Locate the cell with the specified text and output its (x, y) center coordinate. 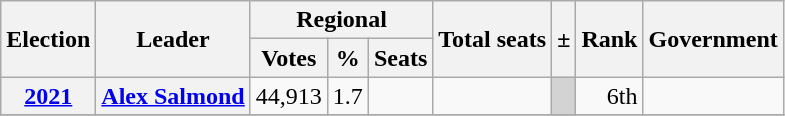
6th (610, 96)
% (348, 58)
Alex Salmond (173, 96)
± (564, 39)
Election (48, 39)
2021 (48, 96)
Total seats (492, 39)
1.7 (348, 96)
Leader (173, 39)
Regional (342, 20)
Government (713, 39)
Rank (610, 39)
44,913 (288, 96)
Seats (400, 58)
Votes (288, 58)
